Capture the cell that displays the provided text and extract its (X, Y) central coordinate. 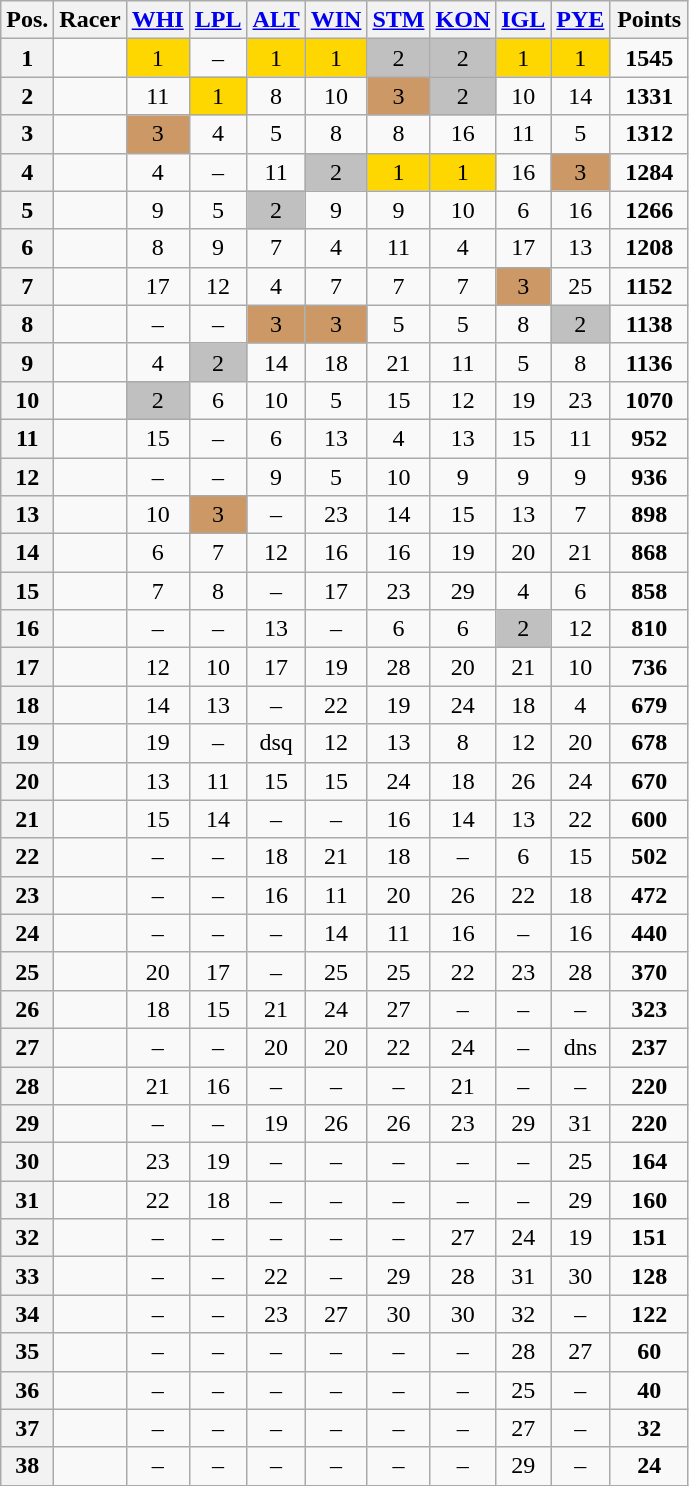
38 (28, 1466)
ALT (276, 20)
WIN (336, 20)
936 (650, 477)
WHI (158, 20)
40 (650, 1390)
1136 (650, 362)
34 (28, 1314)
898 (650, 515)
1545 (650, 58)
IGL (524, 20)
502 (650, 857)
LPL (218, 20)
370 (650, 971)
35 (28, 1352)
858 (650, 591)
1331 (650, 96)
33 (28, 1276)
736 (650, 667)
472 (650, 895)
60 (650, 1352)
1138 (650, 324)
1266 (650, 210)
128 (650, 1276)
952 (650, 438)
122 (650, 1314)
679 (650, 705)
237 (650, 1047)
36 (28, 1390)
Points (650, 20)
868 (650, 553)
1284 (650, 172)
323 (650, 1009)
dns (580, 1047)
KON (463, 20)
1070 (650, 400)
Pos. (28, 20)
Racer (90, 20)
1152 (650, 286)
STM (398, 20)
dsq (276, 743)
678 (650, 743)
160 (650, 1200)
164 (650, 1162)
670 (650, 781)
PYE (580, 20)
810 (650, 629)
1312 (650, 134)
600 (650, 819)
37 (28, 1428)
1208 (650, 248)
440 (650, 933)
151 (650, 1238)
